Scan for the cell matching the given text and deliver its [x, y] coordinate at center. 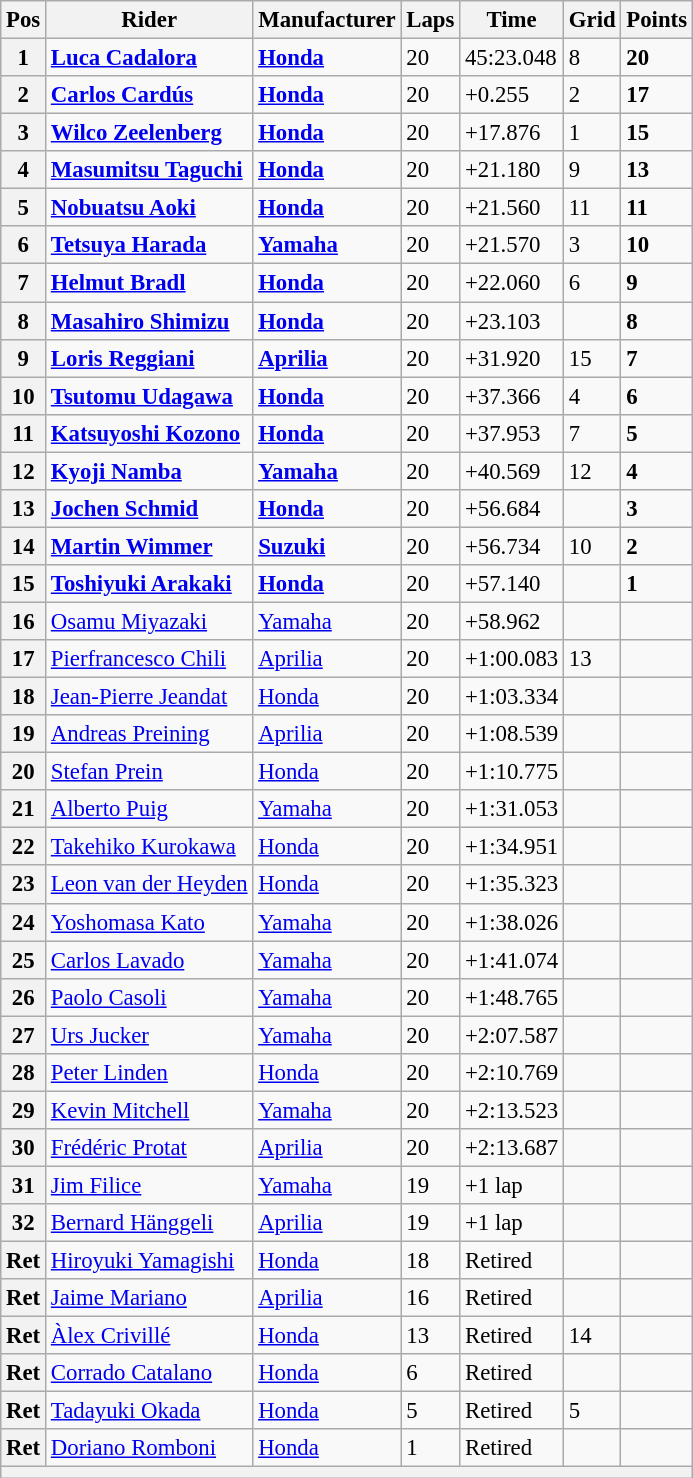
Grid [592, 20]
28 [24, 1073]
+17.876 [512, 133]
32 [24, 1223]
+56.734 [512, 546]
Jim Filice [150, 1185]
+1:35.323 [512, 885]
Osamu Miyazaki [150, 621]
Suzuki [327, 546]
Martin Wimmer [150, 546]
Nobuatsu Aoki [150, 208]
+2:13.523 [512, 1110]
29 [24, 1110]
31 [24, 1185]
Manufacturer [327, 20]
Stefan Prein [150, 772]
+2:10.769 [512, 1073]
23 [24, 885]
Urs Jucker [150, 1035]
Takehiko Kurokawa [150, 847]
24 [24, 922]
Bernard Hänggeli [150, 1223]
Points [656, 20]
+1:34.951 [512, 847]
+21.560 [512, 208]
Paolo Casoli [150, 997]
Pos [24, 20]
Tetsuya Harada [150, 245]
Jean-Pierre Jeandat [150, 697]
+1:08.539 [512, 734]
+21.180 [512, 170]
Yoshomasa Kato [150, 922]
+1:38.026 [512, 922]
+37.953 [512, 433]
25 [24, 960]
Katsuyoshi Kozono [150, 433]
Pierfrancesco Chili [150, 659]
+1:31.053 [512, 809]
22 [24, 847]
+2:13.687 [512, 1148]
+1:48.765 [512, 997]
+1:10.775 [512, 772]
+31.920 [512, 358]
+0.255 [512, 95]
Jochen Schmid [150, 509]
Peter Linden [150, 1073]
Wilco Zeelenberg [150, 133]
Time [512, 20]
+57.140 [512, 584]
30 [24, 1148]
Carlos Lavado [150, 960]
Corrado Catalano [150, 1373]
+40.569 [512, 471]
+1:03.334 [512, 697]
Masahiro Shimizu [150, 321]
Àlex Crivillé [150, 1336]
+1:41.074 [512, 960]
Alberto Puig [150, 809]
Kevin Mitchell [150, 1110]
Andreas Preining [150, 734]
+58.962 [512, 621]
Kyoji Namba [150, 471]
21 [24, 809]
Frédéric Protat [150, 1148]
27 [24, 1035]
+1:00.083 [512, 659]
Tsutomu Udagawa [150, 396]
45:23.048 [512, 58]
Doriano Romboni [150, 1449]
Laps [430, 20]
Carlos Cardús [150, 95]
+37.366 [512, 396]
Luca Cadalora [150, 58]
Masumitsu Taguchi [150, 170]
Helmut Bradl [150, 283]
Toshiyuki Arakaki [150, 584]
Tadayuki Okada [150, 1411]
+22.060 [512, 283]
Loris Reggiani [150, 358]
26 [24, 997]
Leon van der Heyden [150, 885]
Hiroyuki Yamagishi [150, 1261]
+56.684 [512, 509]
Jaime Mariano [150, 1298]
+23.103 [512, 321]
+2:07.587 [512, 1035]
+21.570 [512, 245]
Rider [150, 20]
